Determine the (X, Y) coordinate at the center of the cell enclosing the given text.  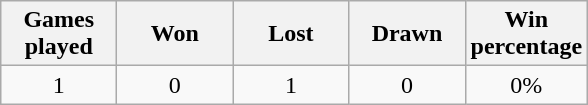
0% (526, 85)
Games played (59, 34)
Lost (291, 34)
Won (175, 34)
Drawn (407, 34)
Win percentage (526, 34)
